Return [x, y] of the center of cell containing provided text 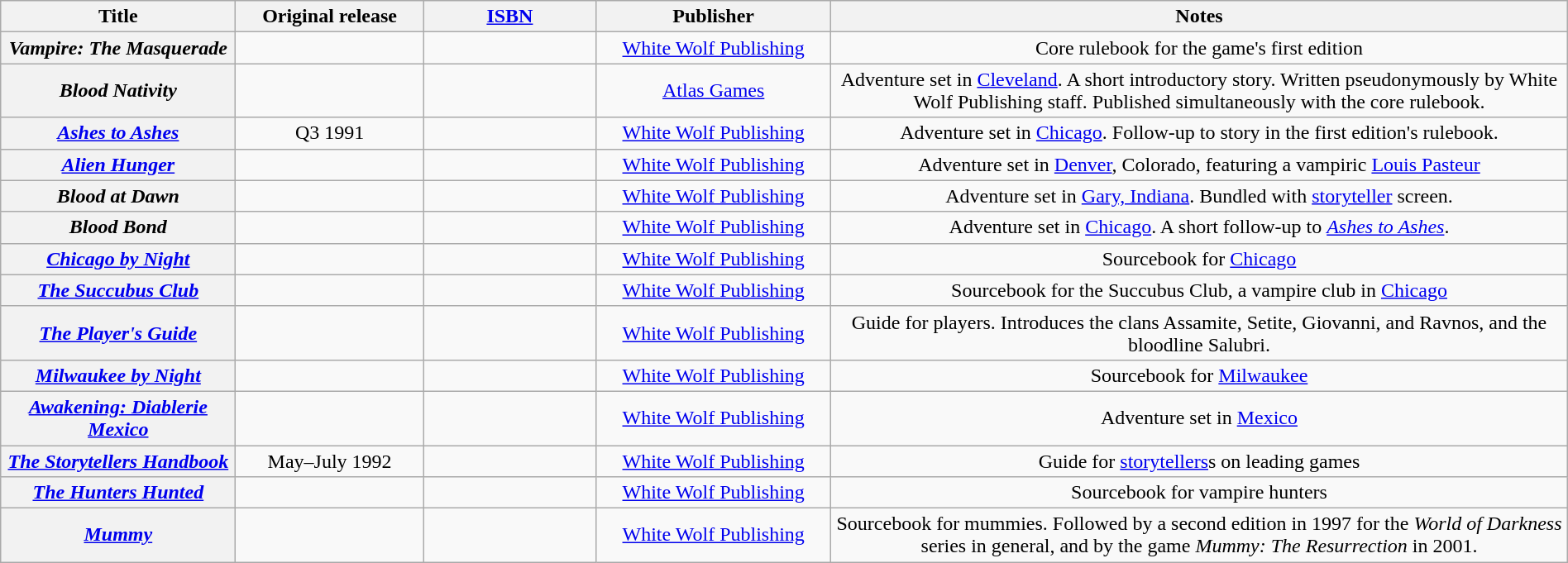
Publisher [714, 17]
The Succubus Club [118, 290]
May–July 1992 [329, 460]
Adventure set in Chicago. Follow-up to story in the first edition's rulebook. [1199, 133]
Q3 1991 [329, 133]
Chicago by Night [118, 259]
Sourcebook for Milwaukee [1199, 375]
Adventure set in Chicago. A short follow-up to Ashes to Ashes. [1199, 227]
Sourcebook for vampire hunters [1199, 493]
Notes [1199, 17]
Original release [329, 17]
Mummy [118, 536]
Adventure set in Gary, Indiana. Bundled with storyteller screen. [1199, 196]
Ashes to Ashes [118, 133]
Guide for storytellerss on leading games [1199, 460]
Blood at Dawn [118, 196]
Awakening: Diablerie Mexico [118, 418]
Title [118, 17]
Atlas Games [714, 91]
Guide for players. Introduces the clans Assamite, Setite, Giovanni, and Ravnos, and the bloodline Salubri. [1199, 332]
The Player's Guide [118, 332]
Adventure set in Denver, Colorado, featuring a vampiric Louis Pasteur [1199, 165]
Blood Nativity [118, 91]
Sourcebook for the Succubus Club, a vampire club in Chicago [1199, 290]
Sourcebook for Chicago [1199, 259]
The Hunters Hunted [118, 493]
Vampire: The Masquerade [118, 48]
Core rulebook for the game's first edition [1199, 48]
The Storytellers Handbook [118, 460]
Adventure set in Mexico [1199, 418]
Blood Bond [118, 227]
Alien Hunger [118, 165]
Milwaukee by Night [118, 375]
ISBN [509, 17]
